Detect which cell encompasses the target text, then output its [x, y] center coordinate. 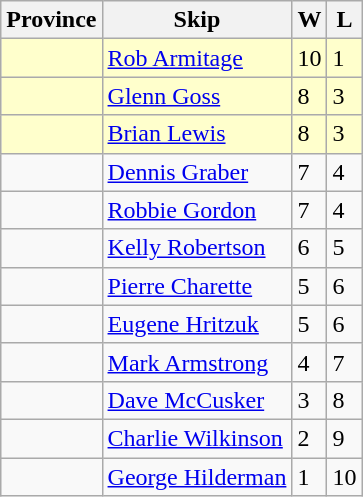
Rob Armitage [197, 58]
Skip [197, 20]
Glenn Goss [197, 96]
Kelly Robertson [197, 248]
Eugene Hritzuk [197, 324]
Robbie Gordon [197, 210]
Dennis Graber [197, 172]
George Hilderman [197, 477]
2 [310, 438]
L [344, 20]
Pierre Charette [197, 286]
Province [52, 20]
9 [344, 438]
Dave McCusker [197, 400]
Mark Armstrong [197, 362]
W [310, 20]
Brian Lewis [197, 134]
Charlie Wilkinson [197, 438]
